Scan for the cell matching the given text and deliver its [X, Y] coordinate at center. 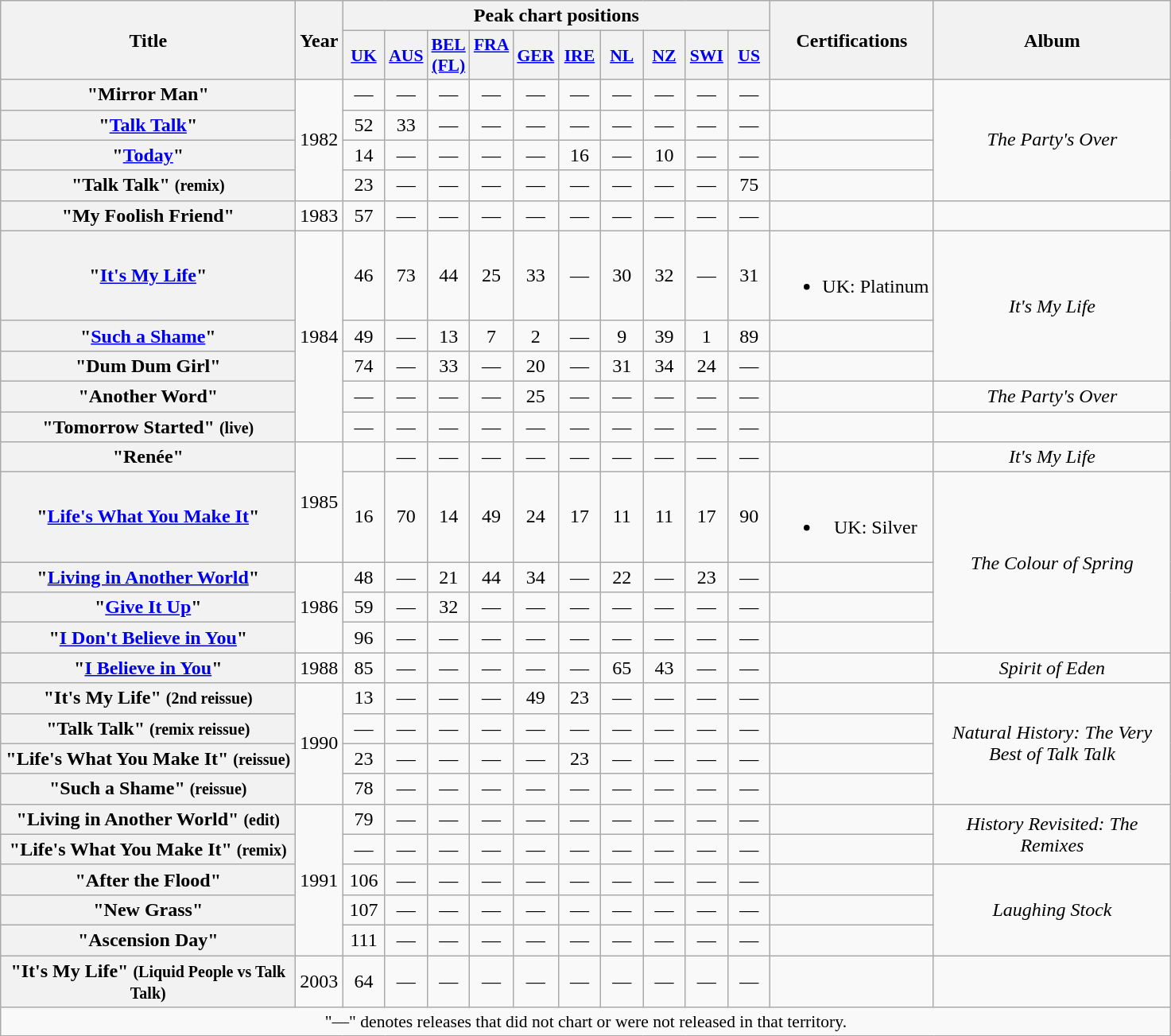
"It's My Life" [148, 275]
57 [364, 215]
"Another Word" [148, 396]
"Such a Shame" (reissue) [148, 789]
The Colour of Spring [1053, 563]
FRA [491, 56]
52 [364, 125]
48 [364, 577]
30 [622, 275]
65 [622, 668]
"Life's What You Make It" [148, 517]
NL [622, 56]
89 [749, 336]
2003 [320, 981]
Spirit of Eden [1053, 668]
"Mirror Man" [148, 95]
"Ascension Day" [148, 940]
"Renée" [148, 457]
"Talk Talk" (remix) [148, 185]
21 [448, 577]
1982 [320, 140]
"Talk Talk" (remix reissue) [148, 728]
Peak chart positions [556, 16]
"Such a Shame" [148, 336]
UK: Silver [852, 517]
GER [536, 56]
1985 [320, 502]
"Living in Another World" (edit) [148, 819]
Album [1053, 40]
SWI [706, 56]
107 [364, 910]
75 [749, 185]
7 [491, 336]
History Revisited: The Remixes [1053, 834]
39 [665, 336]
20 [536, 366]
Laughing Stock [1053, 910]
"My Foolish Friend" [148, 215]
1986 [320, 607]
90 [749, 517]
"It's My Life" (2nd reissue) [148, 698]
9 [622, 336]
"Today" [148, 155]
79 [364, 819]
"Life's What You Make It" (remix) [148, 849]
78 [364, 789]
"New Grass" [148, 910]
"It's My Life" (Liquid People vs Talk Talk) [148, 981]
74 [364, 366]
"Tomorrow Started" (live) [148, 427]
"Life's What You Make It" (reissue) [148, 759]
46 [364, 275]
US [749, 56]
70 [405, 517]
96 [364, 638]
22 [622, 577]
1983 [320, 215]
UK: Platinum [852, 275]
Natural History: The Very Best of Talk Talk [1053, 743]
"Talk Talk" [148, 125]
AUS [405, 56]
1984 [320, 336]
1991 [320, 879]
Title [148, 40]
2 [536, 336]
Year [320, 40]
1990 [320, 743]
85 [364, 668]
1 [706, 336]
10 [665, 155]
64 [364, 981]
"I Believe in You" [148, 668]
106 [364, 879]
NZ [665, 56]
UK [364, 56]
43 [665, 668]
"I Don't Believe in You" [148, 638]
"After the Flood" [148, 879]
"—" denotes releases that did not chart or were not released in that territory. [586, 1022]
"Give It Up" [148, 607]
111 [364, 940]
Certifications [852, 40]
BEL (FL) [448, 56]
"Dum Dum Girl" [148, 366]
IRE [579, 56]
59 [364, 607]
1988 [320, 668]
"Living in Another World" [148, 577]
73 [405, 275]
